Output the [X, Y] coordinate of the center of the cell containing the given text.  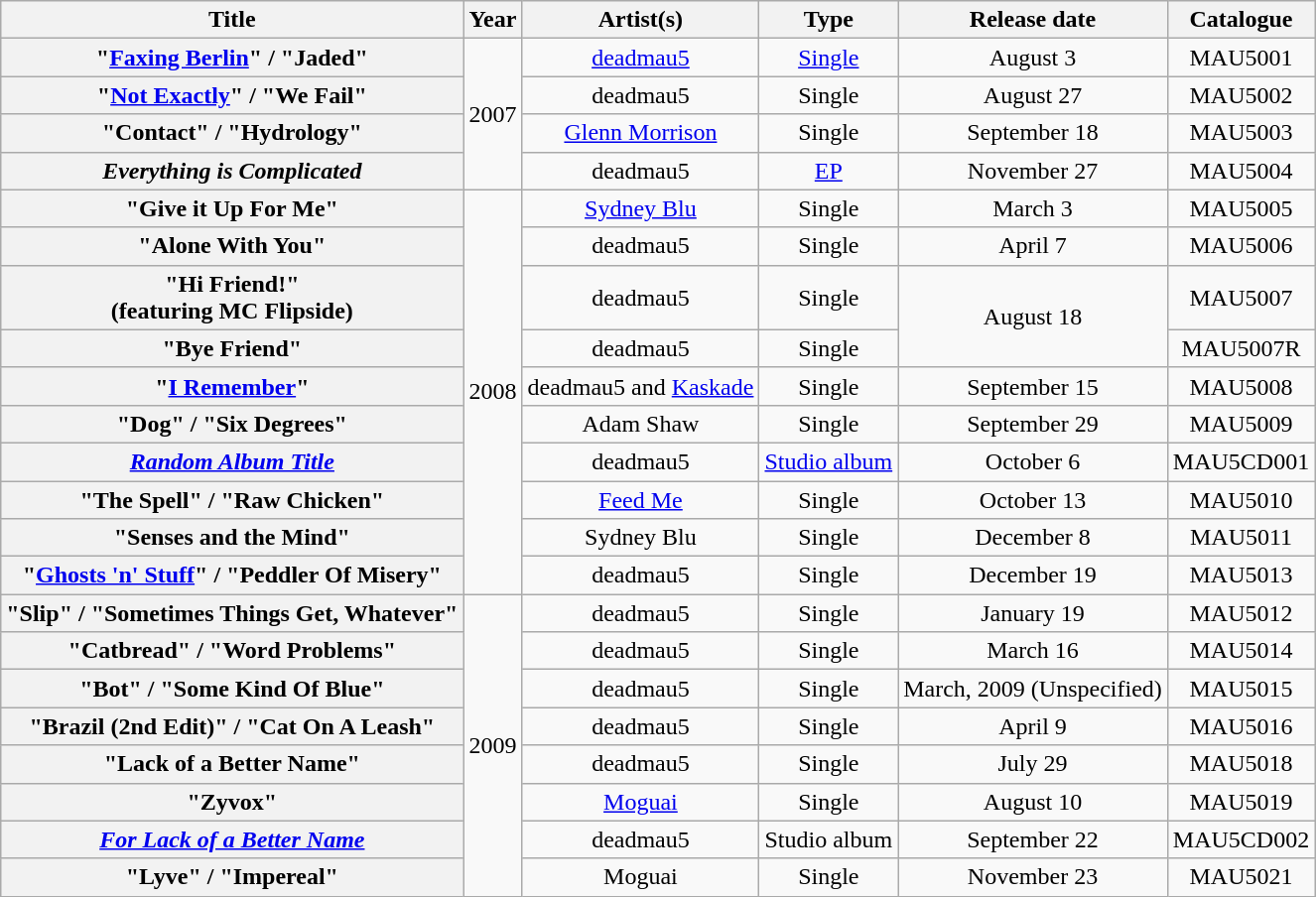
Random Album Title [232, 461]
August 10 [1033, 802]
November 27 [1033, 171]
"Senses and the Mind" [232, 538]
November 23 [1033, 877]
April 9 [1033, 726]
"Ghosts 'n' Stuff" / "Peddler Of Misery" [232, 576]
March 16 [1033, 651]
Feed Me [641, 499]
Type [829, 20]
MAU5009 [1241, 424]
MAU5007 [1241, 298]
August 18 [1033, 316]
EP [829, 171]
"I Remember" [232, 386]
"Zyvox" [232, 802]
MAU5010 [1241, 499]
January 19 [1033, 613]
MAU5005 [1241, 208]
"Bye Friend" [232, 348]
March, 2009 (Unspecified) [1033, 689]
"Alone With You" [232, 246]
MAU5007R [1241, 348]
December 19 [1033, 576]
MAU5012 [1241, 613]
MAU5011 [1241, 538]
For Lack of a Better Name [232, 839]
MAU5004 [1241, 171]
"Hi Friend!" (featuring MC Flipside) [232, 298]
April 7 [1033, 246]
MAU5013 [1241, 576]
October 13 [1033, 499]
September 29 [1033, 424]
MAU5015 [1241, 689]
"Lack of a Better Name" [232, 764]
"Bot" / "Some Kind Of Blue" [232, 689]
Glenn Morrison [641, 133]
MAU5018 [1241, 764]
2007 [492, 114]
"The Spell" / "Raw Chicken" [232, 499]
March 3 [1033, 208]
August 27 [1033, 95]
"Catbread" / "Word Problems" [232, 651]
August 3 [1033, 58]
deadmau5 and Kaskade [641, 386]
Adam Shaw [641, 424]
MAU5016 [1241, 726]
Everything is Complicated [232, 171]
"Not Exactly" / "We Fail" [232, 95]
2009 [492, 745]
"Slip" / "Sometimes Things Get, Whatever" [232, 613]
MAU5019 [1241, 802]
Year [492, 20]
October 6 [1033, 461]
"Faxing Berlin" / "Jaded" [232, 58]
September 15 [1033, 386]
Artist(s) [641, 20]
MAU5014 [1241, 651]
MAU5003 [1241, 133]
Title [232, 20]
MAU5002 [1241, 95]
September 22 [1033, 839]
MAU5021 [1241, 877]
MAU5008 [1241, 386]
MAU5CD002 [1241, 839]
"Give it Up For Me" [232, 208]
MAU5001 [1241, 58]
Release date [1033, 20]
July 29 [1033, 764]
"Dog" / "Six Degrees" [232, 424]
MAU5CD001 [1241, 461]
2008 [492, 392]
"Lyve" / "Impereal" [232, 877]
Catalogue [1241, 20]
MAU5006 [1241, 246]
"Contact" / "Hydrology" [232, 133]
"Brazil (2nd Edit)" / "Cat On A Leash" [232, 726]
September 18 [1033, 133]
December 8 [1033, 538]
